Determine the (X, Y) coordinate at the center of the cell enclosing the given text.  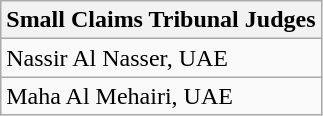
Maha Al Mehairi, UAE (161, 96)
Nassir Al Nasser, UAE (161, 58)
Small Claims Tribunal Judges (161, 20)
